For the text-containing cell, return its midpoint in [x, y] coordinate format. 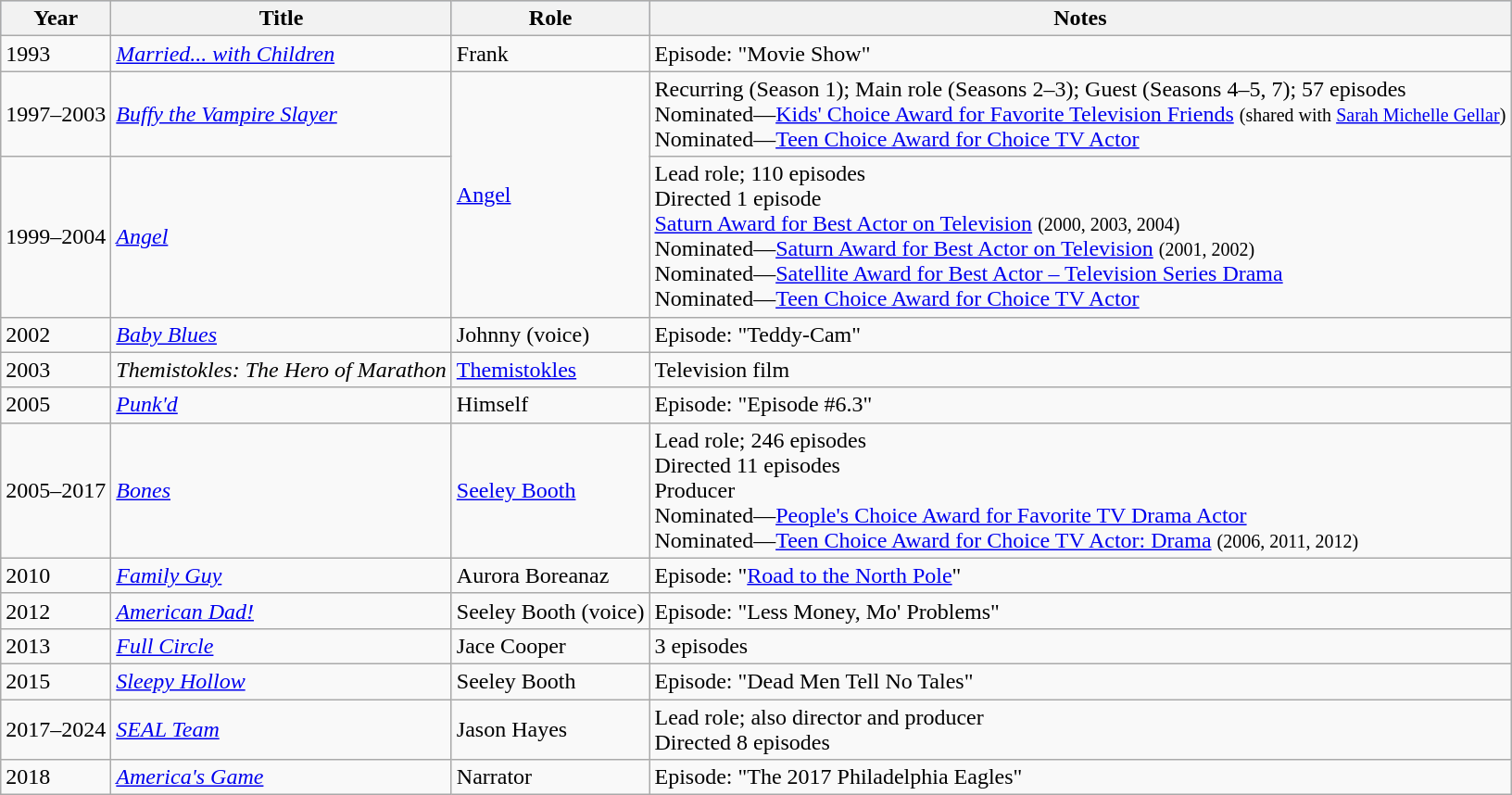
Buffy the Vampire Slayer [282, 114]
Title [282, 19]
Television film [1080, 370]
Himself [550, 405]
Episode: "The 2017 Philadelphia Eagles" [1080, 777]
1993 [56, 54]
Punk'd [282, 405]
2017–2024 [56, 728]
America's Game [282, 777]
American Dad! [282, 611]
2012 [56, 611]
Aurora Boreanaz [550, 575]
2018 [56, 777]
2005–2017 [56, 490]
Seeley Booth (voice) [550, 611]
3 episodes [1080, 646]
Jason Hayes [550, 728]
Johnny (voice) [550, 334]
Themistokles [550, 370]
2013 [56, 646]
SEAL Team [282, 728]
Episode: "Dead Men Tell No Tales" [1080, 681]
Year [56, 19]
Narrator [550, 777]
2005 [56, 405]
1999–2004 [56, 237]
Full Circle [282, 646]
Frank [550, 54]
Episode: "Road to the North Pole" [1080, 575]
Episode: "Movie Show" [1080, 54]
Episode: "Less Money, Mo' Problems" [1080, 611]
2003 [56, 370]
2002 [56, 334]
Themistokles: The Hero of Marathon [282, 370]
Role [550, 19]
Jace Cooper [550, 646]
1997–2003 [56, 114]
Notes [1080, 19]
Family Guy [282, 575]
2015 [56, 681]
Bones [282, 490]
Baby Blues [282, 334]
Sleepy Hollow [282, 681]
Married... with Children [282, 54]
Lead role; also director and producer Directed 8 episodes [1080, 728]
Episode: "Episode #6.3" [1080, 405]
Episode: "Teddy-Cam" [1080, 334]
2010 [56, 575]
